Return (x, y) of the center of cell containing provided text 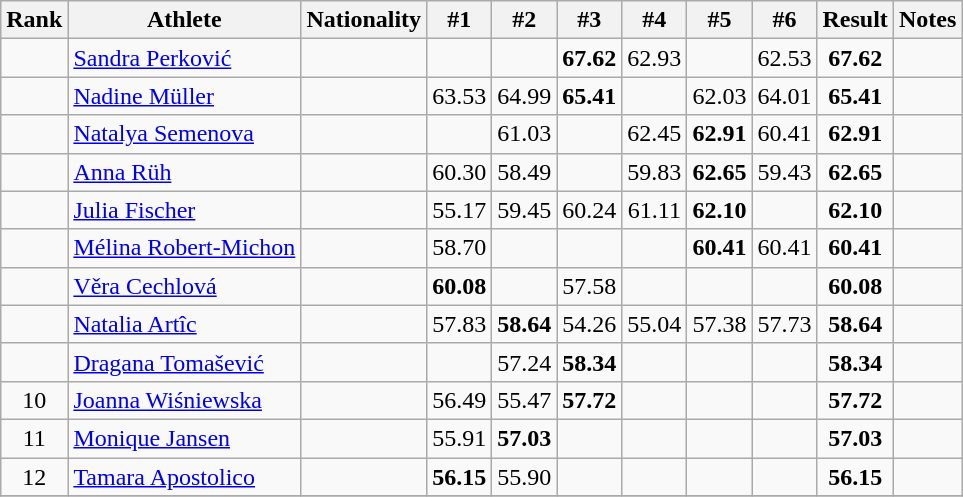
#2 (524, 20)
57.38 (720, 324)
63.53 (460, 96)
59.45 (524, 210)
57.73 (784, 324)
57.58 (590, 286)
#4 (654, 20)
55.47 (524, 400)
Mélina Robert-Michon (184, 248)
55.91 (460, 438)
#1 (460, 20)
Joanna Wiśniewska (184, 400)
57.83 (460, 324)
64.99 (524, 96)
59.83 (654, 172)
#3 (590, 20)
Rank (34, 20)
Věra Cechlová (184, 286)
Natalia Artîc (184, 324)
Natalya Semenova (184, 134)
62.53 (784, 58)
60.24 (590, 210)
Result (855, 20)
Monique Jansen (184, 438)
58.49 (524, 172)
Sandra Perković (184, 58)
55.04 (654, 324)
Nadine Müller (184, 96)
59.43 (784, 172)
62.03 (720, 96)
60.30 (460, 172)
54.26 (590, 324)
#6 (784, 20)
Tamara Apostolico (184, 477)
56.49 (460, 400)
55.90 (524, 477)
12 (34, 477)
61.03 (524, 134)
58.70 (460, 248)
Anna Rüh (184, 172)
62.93 (654, 58)
Dragana Tomašević (184, 362)
Notes (927, 20)
Nationality (364, 20)
#5 (720, 20)
64.01 (784, 96)
Julia Fischer (184, 210)
11 (34, 438)
57.24 (524, 362)
62.45 (654, 134)
10 (34, 400)
55.17 (460, 210)
61.11 (654, 210)
Athlete (184, 20)
